Output the (x, y) coordinate of the center of the cell containing the given text.  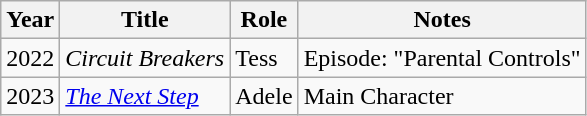
Main Character (442, 96)
Episode: "Parental Controls" (442, 58)
Year (30, 20)
Circuit Breakers (145, 58)
Tess (264, 58)
The Next Step (145, 96)
Adele (264, 96)
Notes (442, 20)
Role (264, 20)
2022 (30, 58)
2023 (30, 96)
Title (145, 20)
